Identify which cell holds the provided text, then report its (x, y) central coordinate. 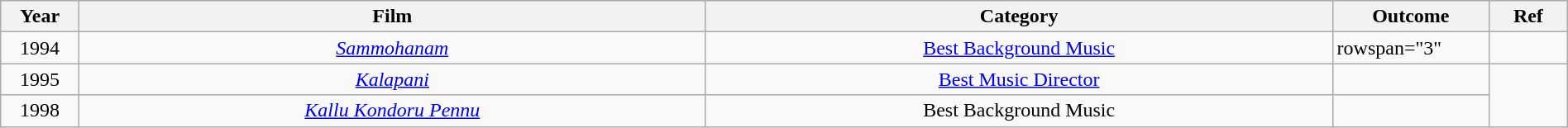
Outcome (1411, 17)
Film (392, 17)
Kalapani (392, 79)
1995 (40, 79)
Kallu Kondoru Pennu (392, 111)
Category (1019, 17)
Year (40, 17)
Ref (1528, 17)
rowspan="3" (1411, 48)
1994 (40, 48)
1998 (40, 111)
Sammohanam (392, 48)
Best Music Director (1019, 79)
